Provide the (X, Y) coordinate of the cell's center where the given text is located.  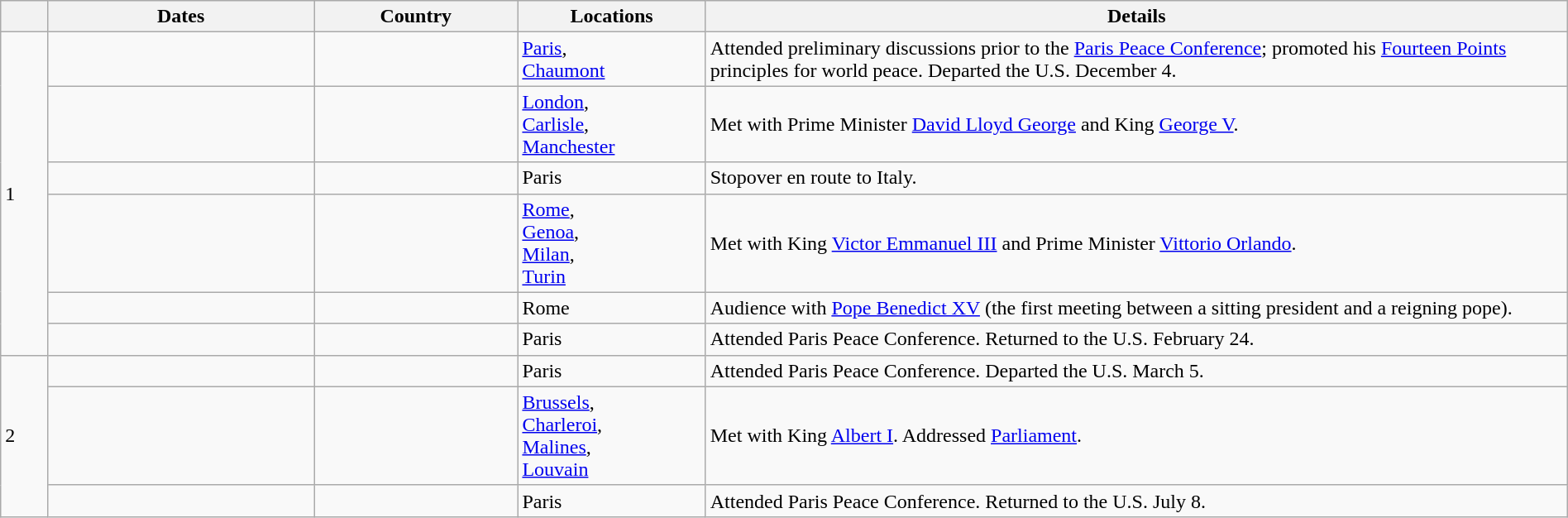
Details (1136, 17)
Audience with Pope Benedict XV (the first meeting between a sitting president and a reigning pope). (1136, 308)
2 (25, 435)
Attended Paris Peace Conference. Returned to the U.S. July 8. (1136, 501)
Dates (181, 17)
Met with King Victor Emmanuel III and Prime Minister Vittorio Orlando. (1136, 243)
1 (25, 194)
Attended Paris Peace Conference. Departed the U.S. March 5. (1136, 371)
Locations (612, 17)
Rome,Genoa,Milan,Turin (612, 243)
Rome (612, 308)
Attended Paris Peace Conference. Returned to the U.S. February 24. (1136, 339)
Country (416, 17)
Met with King Albert I. Addressed Parliament. (1136, 435)
Paris,Chaumont (612, 60)
Stopover en route to Italy. (1136, 178)
Brussels,Charleroi,Malines,Louvain (612, 435)
Met with Prime Minister David Lloyd George and King George V. (1136, 124)
London,Carlisle,Manchester (612, 124)
